Provide the [X, Y] coordinate of the cell's center where the given text is located.  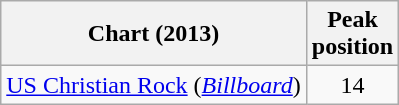
Peakposition [352, 34]
14 [352, 85]
US Christian Rock (Billboard) [154, 85]
Chart (2013) [154, 34]
